Find where the given text appears and provide that cell's center as [X, Y] coordinate. 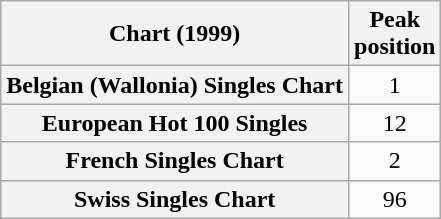
Chart (1999) [175, 34]
French Singles Chart [175, 161]
2 [395, 161]
Peakposition [395, 34]
12 [395, 123]
Belgian (Wallonia) Singles Chart [175, 85]
European Hot 100 Singles [175, 123]
96 [395, 199]
1 [395, 85]
Swiss Singles Chart [175, 199]
